Provide the (x, y) coordinate of the cell's center where the given text is located.  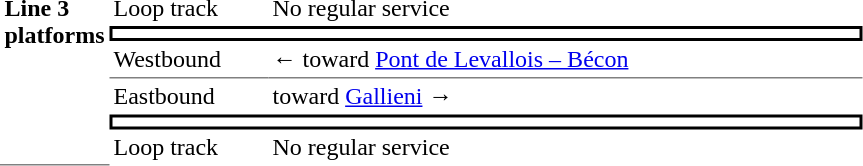
Westbound (188, 60)
Loop track (188, 148)
toward Gallieni → (565, 96)
No regular service (565, 148)
Eastbound (188, 96)
← toward Pont de Levallois – Bécon (565, 60)
